Locate the cell with the specified text and output its (x, y) center coordinate. 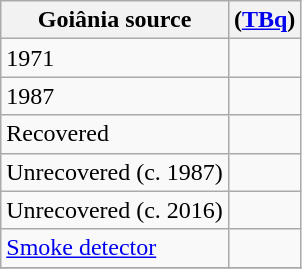
1971 (115, 58)
1987 (115, 96)
(TBq) (264, 20)
Unrecovered (c. 1987) (115, 172)
Unrecovered (c. 2016) (115, 210)
Smoke detector (115, 248)
Goiânia source (115, 20)
Recovered (115, 134)
